Capture the cell that displays the provided text and extract its [X, Y] central coordinate. 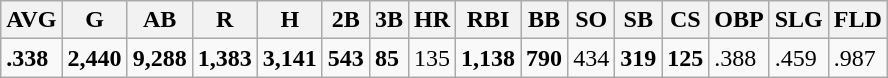
BB [544, 20]
1,138 [488, 58]
85 [388, 58]
SLG [798, 20]
SO [592, 20]
9,288 [160, 58]
543 [346, 58]
125 [686, 58]
.338 [32, 58]
R [224, 20]
CS [686, 20]
790 [544, 58]
RBI [488, 20]
G [94, 20]
.459 [798, 58]
135 [432, 58]
434 [592, 58]
SB [638, 20]
2B [346, 20]
AVG [32, 20]
2,440 [94, 58]
FLD [858, 20]
3,141 [290, 58]
319 [638, 58]
1,383 [224, 58]
OBP [739, 20]
AB [160, 20]
.388 [739, 58]
3B [388, 20]
H [290, 20]
HR [432, 20]
.987 [858, 58]
